Find where the given text appears and provide that cell's center as (X, Y) coordinate. 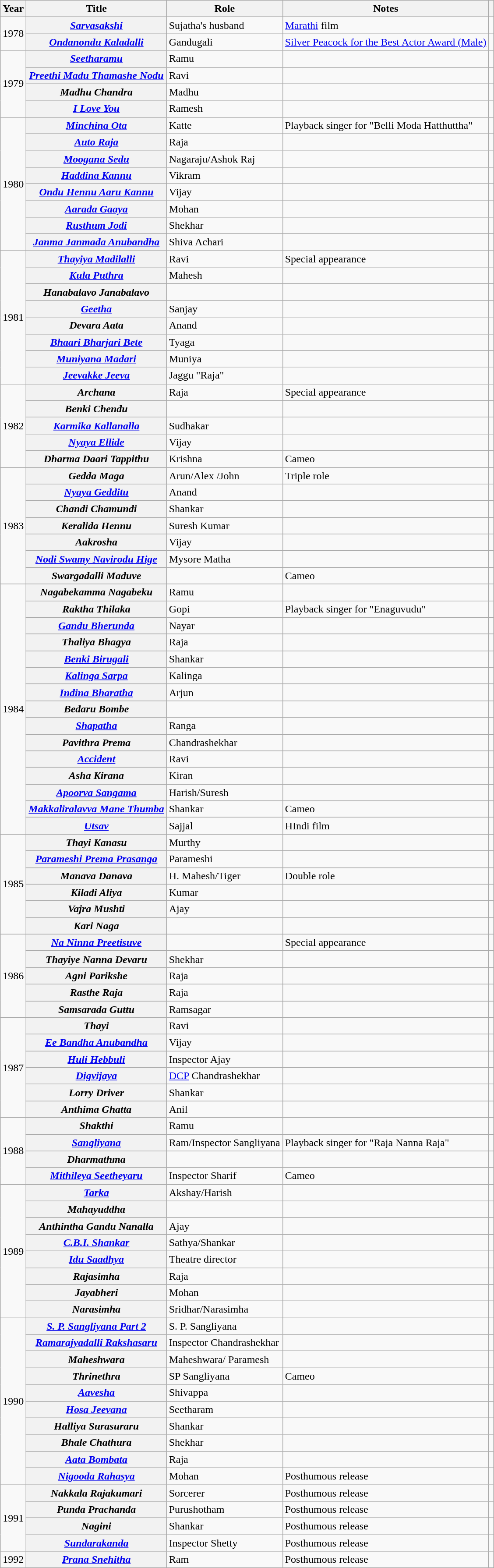
Arun/Alex /John (224, 475)
Purushotham (224, 1509)
1992 (13, 1560)
Utsav (96, 826)
Sorcerer (224, 1493)
Aarada Gaaya (96, 209)
Tyaga (224, 342)
Sangliyana (96, 1143)
Playback singer for "Raja Nanna Raja" (385, 1143)
Bedaru Bombe (96, 709)
Katte (224, 125)
1978 (13, 34)
Maheshwara/ Paramesh (224, 1359)
Akshay/Harish (224, 1193)
Rusthum Jodi (96, 226)
1989 (13, 1251)
1983 (13, 525)
Bhaari Bharjari Bete (96, 342)
Nyaya Gedditu (96, 492)
Janma Janmada Anubandha (96, 242)
Silver Peacock for the Best Actor Award (Male) (385, 42)
Ram (224, 1560)
Madhu Chandra (96, 92)
Ranga (224, 726)
Kumar (224, 892)
Lorry Driver (96, 1093)
Chandi Chamundi (96, 509)
1988 (13, 1151)
Notes (385, 9)
Kalinga Sarpa (96, 676)
I Love You (96, 109)
Benki Chendu (96, 409)
1991 (13, 1518)
Mysore Matha (224, 559)
Geetha (96, 309)
Ondanondu Kaladalli (96, 42)
Nigooda Rahasya (96, 1476)
Devara Aata (96, 326)
Aata Bombata (96, 1459)
Hosa Jeevana (96, 1409)
Ramesh (224, 109)
Shapatha (96, 726)
Preethi Madu Thamashe Nodu (96, 75)
DCP Chandrashekhar (224, 1076)
Shiva Achari (224, 242)
Vikram (224, 175)
Agni Parikshe (96, 976)
Nayar (224, 626)
Sridhar/Narasimha (224, 1310)
Digvijaya (96, 1076)
Minchina Ota (96, 125)
Accident (96, 759)
Sarvasakshi (96, 25)
Thrinethra (96, 1376)
Madhu (224, 92)
Chandrashekhar (224, 743)
Ram/Inspector Sangliyana (224, 1143)
Punda Prachanda (96, 1509)
Seetharam (224, 1409)
Inspector Sharif (224, 1176)
Thaliya Bhagya (96, 642)
1987 (13, 1068)
Seetharamu (96, 59)
Aakrosha (96, 542)
Rajasimha (96, 1276)
Nyaya Ellide (96, 442)
Theatre director (224, 1259)
SP Sangliyana (224, 1376)
Shakthi (96, 1126)
Playback singer for "Enaguvudu" (385, 609)
Thayiya Madilalli (96, 259)
Indina Bharatha (96, 692)
Triple role (385, 475)
Jaggu "Raja" (224, 375)
Keralida Hennu (96, 526)
Murthy (224, 842)
Dharmathma (96, 1159)
1984 (13, 709)
Gopi (224, 609)
Anthintha Gandu Nanalla (96, 1226)
Idu Saadhya (96, 1259)
Thayi (96, 1026)
Halliya Surasuraru (96, 1426)
Anthima Ghatta (96, 1109)
H. Mahesh/Tiger (224, 876)
Prana Snehitha (96, 1560)
Rasthe Raja (96, 992)
1990 (13, 1401)
Mithileya Seetheyaru (96, 1176)
Ramarajyadalli Rakshasaru (96, 1343)
Aavesha (96, 1393)
Jayabheri (96, 1293)
Title (96, 9)
Benki Birugali (96, 659)
Gandugali (224, 42)
Kiran (224, 776)
Inspector Shetty (224, 1543)
Inspector Ajay (224, 1059)
Ee Bandha Anubandha (96, 1043)
Sathya/Shankar (224, 1242)
Dharma Daari Tappithu (96, 459)
1980 (13, 184)
Sujatha's husband (224, 25)
C.B.I. Shankar (96, 1242)
Thayi Kanasu (96, 842)
Manava Danava (96, 876)
Makkaliralavva Mane Thumba (96, 809)
Apoorva Sangama (96, 793)
Muniya (224, 359)
Samsarada Guttu (96, 1009)
Nagaraju/Ashok Raj (224, 159)
Nodi Swamy Navirodu Hige (96, 559)
Haddina Kannu (96, 175)
Sanjay (224, 309)
Gandu Bherunda (96, 626)
S. P. Sangliyana (224, 1326)
Nakkala Rajakumari (96, 1493)
Year (13, 9)
1982 (13, 425)
Nagabekamma Nagabeku (96, 592)
Krishna (224, 459)
Suresh Kumar (224, 526)
Kula Puthra (96, 276)
Gedda Maga (96, 475)
Marathi film (385, 25)
Double role (385, 876)
Maheshwara (96, 1359)
Narasimha (96, 1310)
Shivappa (224, 1393)
Anil (224, 1109)
Tarka (96, 1193)
S. P. Sangliyana Part 2 (96, 1326)
Bhale Chathura (96, 1443)
Raktha Thilaka (96, 609)
Swargadalli Maduve (96, 576)
Arjun (224, 692)
Auto Raja (96, 142)
Na Ninna Preetisuve (96, 942)
Thayiye Nanna Devaru (96, 959)
Vajra Mushti (96, 909)
Muniyana Madari (96, 359)
Hanabalavo Janabalavo (96, 292)
Kalinga (224, 676)
Inspector Chandrashekhar (224, 1343)
Parameshi (224, 859)
Mahayuddha (96, 1209)
1979 (13, 84)
Sudhakar (224, 425)
Archana (96, 392)
Harish/Suresh (224, 793)
Pavithra Prema (96, 743)
Jeevakke Jeeva (96, 375)
Ramsagar (224, 1009)
Playback singer for "Belli Moda Hatthuttha" (385, 125)
Asha Kirana (96, 776)
Karmika Kallanalla (96, 425)
Role (224, 9)
HIndi film (385, 826)
Huli Hebbuli (96, 1059)
1986 (13, 976)
Mahesh (224, 276)
Sundarakanda (96, 1543)
1981 (13, 317)
1985 (13, 884)
Ondu Hennu Aaru Kannu (96, 192)
Kari Naga (96, 926)
Moogana Sedu (96, 159)
Sajjal (224, 826)
Parameshi Prema Prasanga (96, 859)
Kiladi Aliya (96, 892)
Nagini (96, 1526)
